Locate the cell with the specified text and output its (x, y) center coordinate. 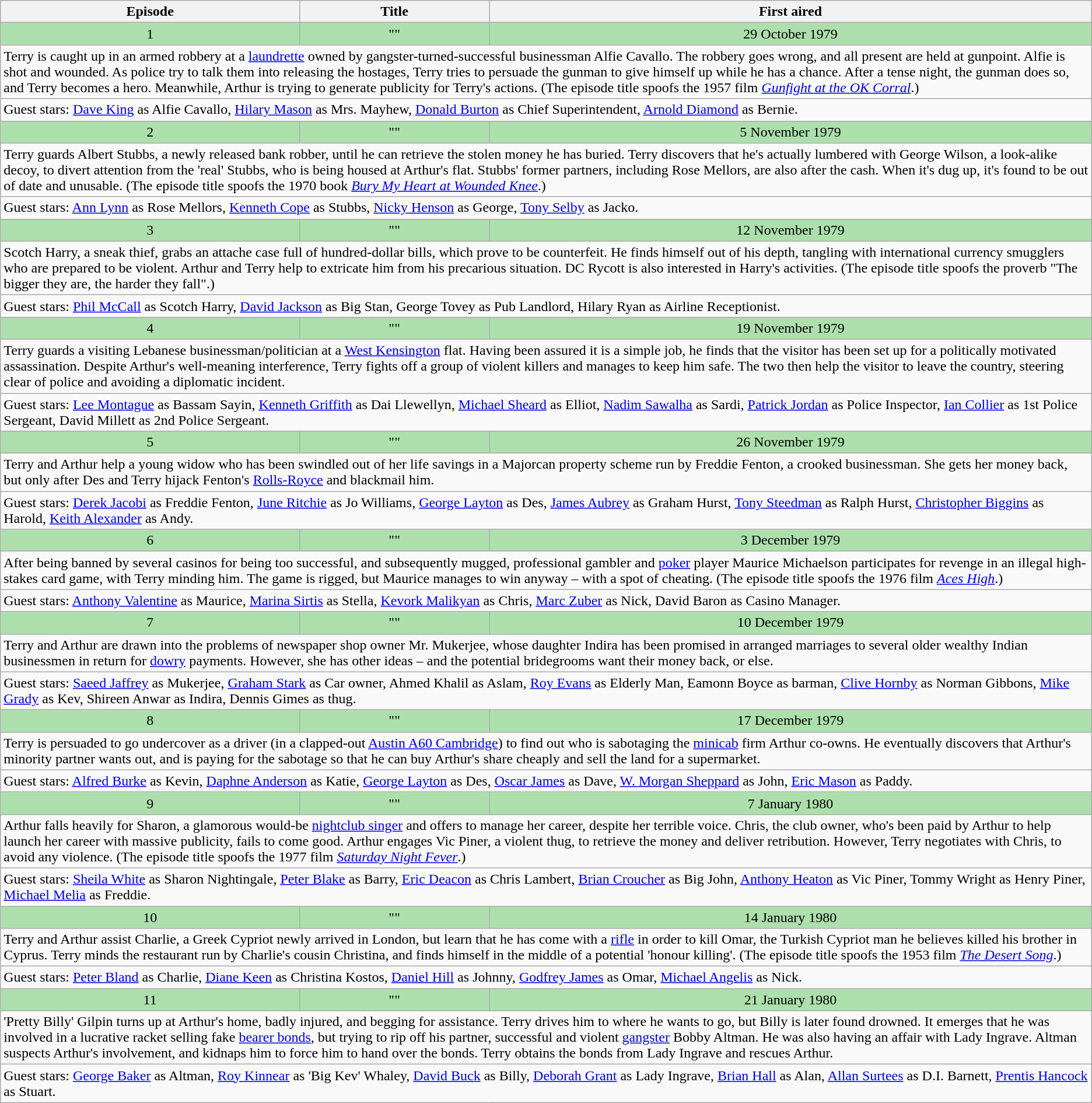
Guest stars: Ann Lynn as Rose Mellors, Kenneth Cope as Stubbs, Nicky Henson as George, Tony Selby as Jacko. (546, 208)
14 January 1980 (791, 917)
Guest stars: Anthony Valentine as Maurice, Marina Sirtis as Stella, Kevork Malikyan as Chris, Marc Zuber as Nick, David Baron as Casino Manager. (546, 601)
21 January 1980 (791, 1000)
3 (150, 230)
6 (150, 540)
10 (150, 917)
Title (394, 12)
17 December 1979 (791, 721)
5 (150, 442)
8 (150, 721)
5 November 1979 (791, 132)
2 (150, 132)
11 (150, 1000)
12 November 1979 (791, 230)
9 (150, 803)
10 December 1979 (791, 623)
4 (150, 328)
Guest stars: Phil McCall as Scotch Harry, David Jackson as Big Stan, George Tovey as Pub Landlord, Hilary Ryan as Airline Receptionist. (546, 306)
Guest stars: Dave King as Alfie Cavallo, Hilary Mason as Mrs. Mayhew, Donald Burton as Chief Superintendent, Arnold Diamond as Bernie. (546, 110)
19 November 1979 (791, 328)
3 December 1979 (791, 540)
First aired (791, 12)
Episode (150, 12)
7 (150, 623)
Guest stars: Peter Bland as Charlie, Diane Keen as Christina Kostos, Daniel Hill as Johnny, Godfrey James as Omar, Michael Angelis as Nick. (546, 978)
26 November 1979 (791, 442)
1 (150, 34)
29 October 1979 (791, 34)
7 January 1980 (791, 803)
